Find where the given text appears and provide that cell's center as (X, Y) coordinate. 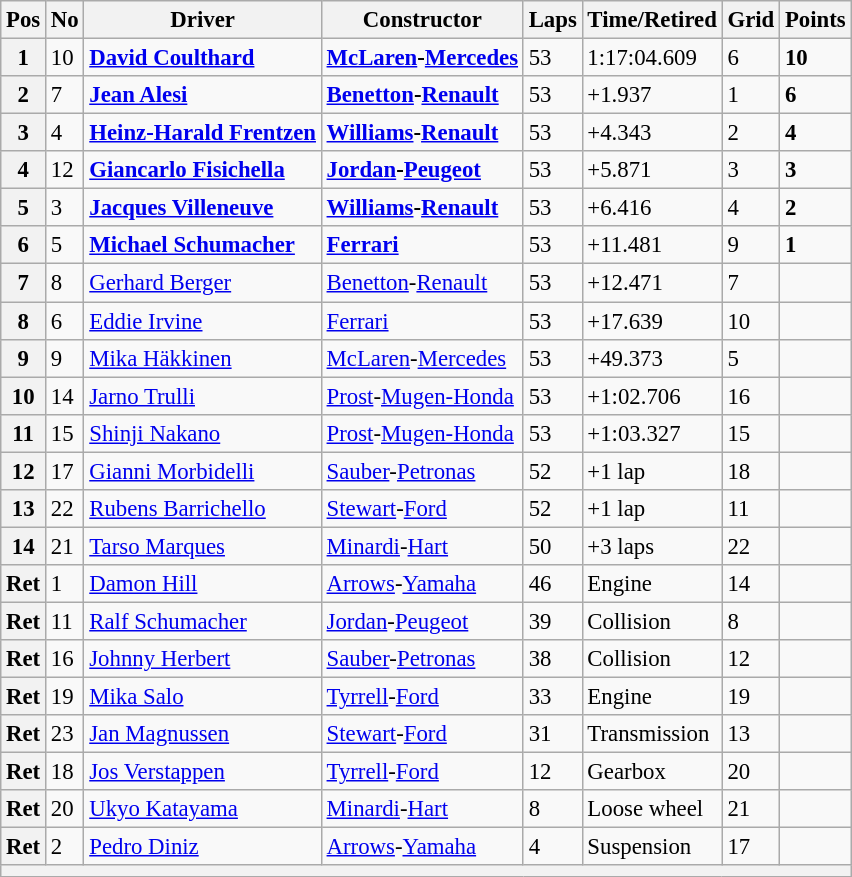
No (65, 20)
Ralf Schumacher (202, 621)
Jean Alesi (202, 95)
Time/Retired (652, 20)
Eddie Irvine (202, 321)
+49.373 (652, 358)
Jos Verstappen (202, 772)
Ukyo Katayama (202, 809)
Damon Hill (202, 584)
+6.416 (652, 208)
Pedro Diniz (202, 847)
31 (552, 734)
Jarno Trulli (202, 396)
+11.481 (652, 245)
Rubens Barrichello (202, 509)
+1:02.706 (652, 396)
39 (552, 621)
Mika Häkkinen (202, 358)
23 (65, 734)
Constructor (422, 20)
Tarso Marques (202, 546)
+3 laps (652, 546)
1:17:04.609 (652, 58)
Suspension (652, 847)
50 (552, 546)
+1.937 (652, 95)
38 (552, 659)
Gianni Morbidelli (202, 471)
Johnny Herbert (202, 659)
46 (552, 584)
Grid (750, 20)
David Coulthard (202, 58)
Transmission (652, 734)
Loose wheel (652, 809)
Mika Salo (202, 697)
+4.343 (652, 133)
Driver (202, 20)
Michael Schumacher (202, 245)
Jacques Villeneuve (202, 208)
Gerhard Berger (202, 283)
Laps (552, 20)
Heinz-Harald Frentzen (202, 133)
+17.639 (652, 321)
+1:03.327 (652, 433)
Giancarlo Fisichella (202, 170)
Jan Magnussen (202, 734)
Shinji Nakano (202, 433)
+5.871 (652, 170)
33 (552, 697)
+12.471 (652, 283)
Points (816, 20)
Pos (24, 20)
Gearbox (652, 772)
